Find where the given text appears and provide that cell's center as (X, Y) coordinate. 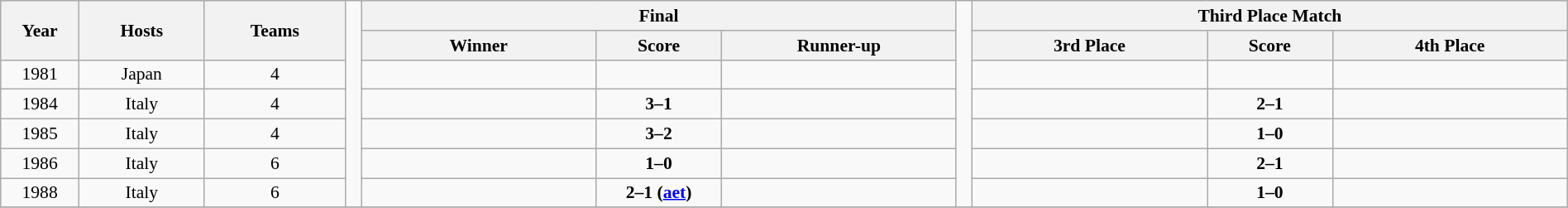
Final (659, 16)
1985 (40, 134)
2–1 (aet) (659, 193)
1988 (40, 193)
Third Place Match (1269, 16)
4th Place (1450, 46)
Hosts (141, 30)
Runner-up (839, 46)
3–2 (659, 134)
1984 (40, 104)
1981 (40, 75)
3–1 (659, 104)
Teams (275, 30)
Year (40, 30)
Winner (479, 46)
Japan (141, 75)
1986 (40, 163)
3rd Place (1089, 46)
